Scan for the cell matching the given text and deliver its [X, Y] coordinate at center. 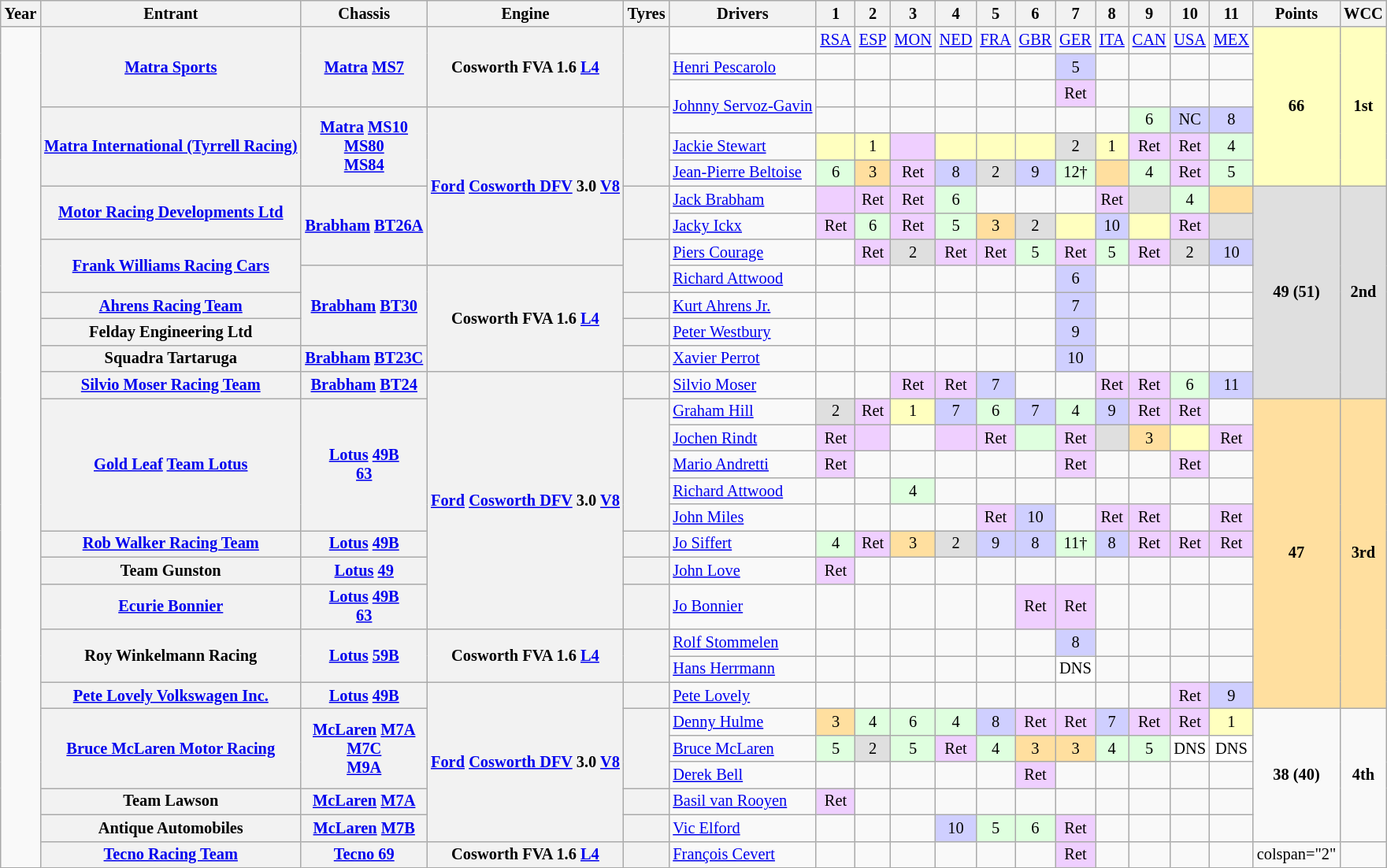
66 [1296, 106]
Basil van Rooyen [742, 801]
Brabham BT26A [364, 225]
1st [1363, 106]
Peter Westbury [742, 332]
Jackie Stewart [742, 147]
Year [20, 13]
FRA [996, 40]
Chassis [364, 13]
ITA [1112, 40]
USA [1189, 40]
Team Lawson [170, 801]
Matra MS10MS80MS84 [364, 147]
McLaren M7B [364, 828]
Graham Hill [742, 411]
Denny Hulme [742, 721]
Rob Walker Racing Team [170, 543]
John Miles [742, 517]
Antique Automobiles [170, 828]
ESP [873, 40]
Johnny Servoz-Gavin [742, 106]
Pete Lovely [742, 696]
4th [1363, 774]
Felday Engineering Ltd [170, 332]
Vic Elford [742, 828]
Pete Lovely Volkswagen Inc. [170, 696]
Hans Herrmann [742, 669]
Tecno Racing Team [170, 855]
Engine [525, 13]
Jochen Rindt [742, 438]
McLaren M7AM7CM9A [364, 748]
Derek Bell [742, 775]
MEX [1232, 40]
Gold Leaf Team Lotus [170, 464]
Points [1296, 13]
2nd [1363, 291]
Brabham BT24 [364, 385]
Jo Siffert [742, 543]
12† [1075, 172]
Rolf Stommelen [742, 642]
WCC [1363, 13]
38 (40) [1296, 774]
Tyres [647, 13]
Kurt Ahrens Jr. [742, 306]
RSA [835, 40]
Silvio Moser Racing Team [170, 385]
Jean-Pierre Beltoise [742, 172]
Lotus 49 [364, 570]
Motor Racing Developments Ltd [170, 213]
Bruce McLaren [742, 748]
49 (51) [1296, 291]
Frank Williams Racing Cars [170, 265]
Matra Sports [170, 66]
Piers Courage [742, 252]
François Cevert [742, 855]
Henri Pescarolo [742, 67]
Bruce McLaren Motor Racing [170, 748]
Tecno 69 [364, 855]
Xavier Perrot [742, 358]
Matra MS7 [364, 66]
Drivers [742, 13]
Silvio Moser [742, 385]
Lotus 59B [364, 655]
Entrant [170, 13]
Squadra Tartaruga [170, 358]
McLaren M7A [364, 801]
47 [1296, 553]
MON [912, 40]
Mario Andretti [742, 464]
Jacky Ickx [742, 226]
3rd [1363, 553]
11† [1075, 543]
Jo Bonnier [742, 606]
Ahrens Racing Team [170, 306]
colspan="2" [1296, 855]
Jack Brabham [742, 199]
Brabham BT30 [364, 306]
CAN [1150, 40]
NED [956, 40]
NC [1189, 120]
Matra International (Tyrrell Racing) [170, 147]
John Love [742, 570]
Brabham BT23C [364, 358]
GBR [1036, 40]
GER [1075, 40]
Team Gunston [170, 570]
Roy Winkelmann Racing [170, 655]
Ecurie Bonnier [170, 606]
